Extract the (X, Y) coordinate from the center of the cell holding the provided text.  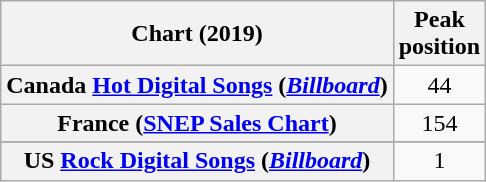
Peakposition (439, 34)
France (SNEP Sales Chart) (197, 123)
154 (439, 123)
44 (439, 85)
Chart (2019) (197, 34)
1 (439, 161)
Canada Hot Digital Songs (Billboard) (197, 85)
US Rock Digital Songs (Billboard) (197, 161)
